Search for the cell housing the specified text and yield its [x, y] center coordinate. 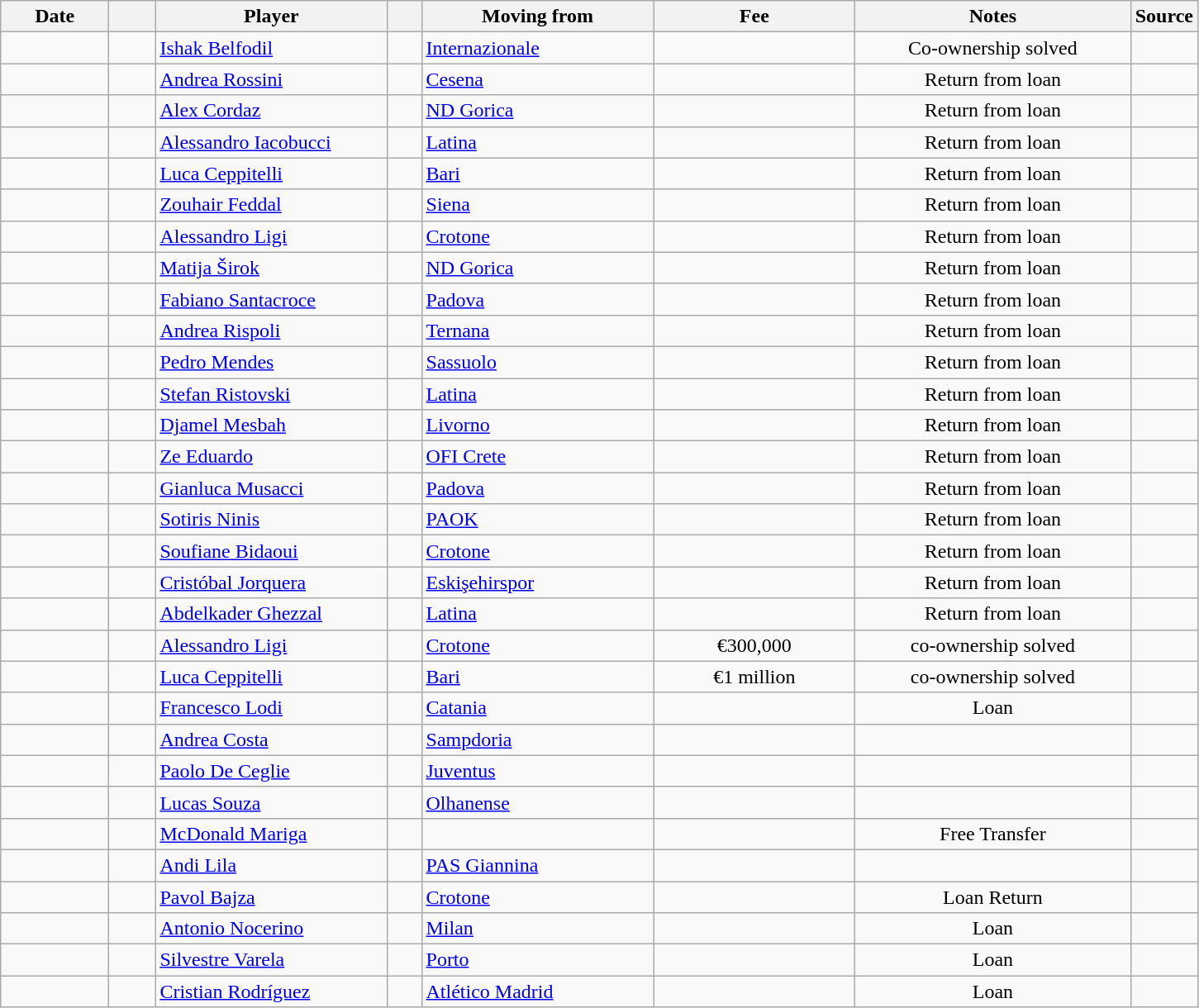
Alex Cordaz [271, 111]
Olhanense [537, 802]
Abdelkader Ghezzal [271, 614]
€300,000 [754, 645]
Catania [537, 708]
Atlético Madrid [537, 991]
Ishak Belfodil [271, 48]
Gianluca Musacci [271, 488]
PAOK [537, 520]
Zouhair Feddal [271, 205]
Sassuolo [537, 362]
Silvestre Varela [271, 960]
Date [55, 17]
Antonio Nocerino [271, 929]
Co-ownership solved [993, 48]
Andrea Rossini [271, 79]
Matija Širok [271, 268]
Source [1163, 17]
Loan Return [993, 896]
Pedro Mendes [271, 362]
Alessandro Iacobucci [271, 142]
Moving from [537, 17]
Andrea Rispoli [271, 330]
PAS Giannina [537, 865]
€1 million [754, 677]
Juventus [537, 771]
OFI Crete [537, 457]
Internazionale [537, 48]
Milan [537, 929]
Fee [754, 17]
Sotiris Ninis [271, 520]
Eskişehirspor [537, 582]
Livorno [537, 426]
Siena [537, 205]
Notes [993, 17]
Stefan Ristovski [271, 394]
Sampdoria [537, 739]
Ternana [537, 330]
Lucas Souza [271, 802]
Cristóbal Jorquera [271, 582]
Free Transfer [993, 834]
Cristian Rodríguez [271, 991]
Cesena [537, 79]
Porto [537, 960]
Andi Lila [271, 865]
Soufiane Bidaoui [271, 551]
Fabiano Santacroce [271, 299]
Francesco Lodi [271, 708]
McDonald Mariga [271, 834]
Player [271, 17]
Pavol Bajza [271, 896]
Paolo De Ceglie [271, 771]
Andrea Costa [271, 739]
Djamel Mesbah [271, 426]
Ze Eduardo [271, 457]
